Capture the cell that displays the provided text and extract its (X, Y) central coordinate. 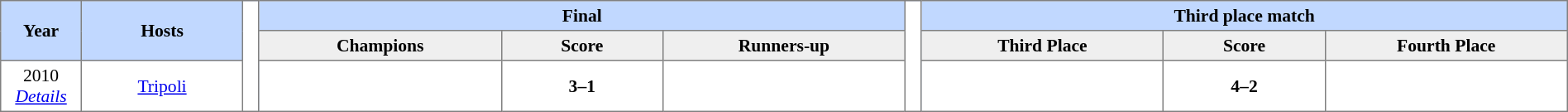
Third Place (1042, 46)
Tripoli (162, 86)
Fourth Place (1446, 46)
2010Details (41, 86)
Third place match (1244, 16)
Final (582, 16)
Champions (380, 46)
3–1 (582, 86)
4–2 (1244, 86)
Hosts (162, 31)
Runners-up (784, 46)
Year (41, 31)
